Search for the cell housing the specified text and yield its [x, y] center coordinate. 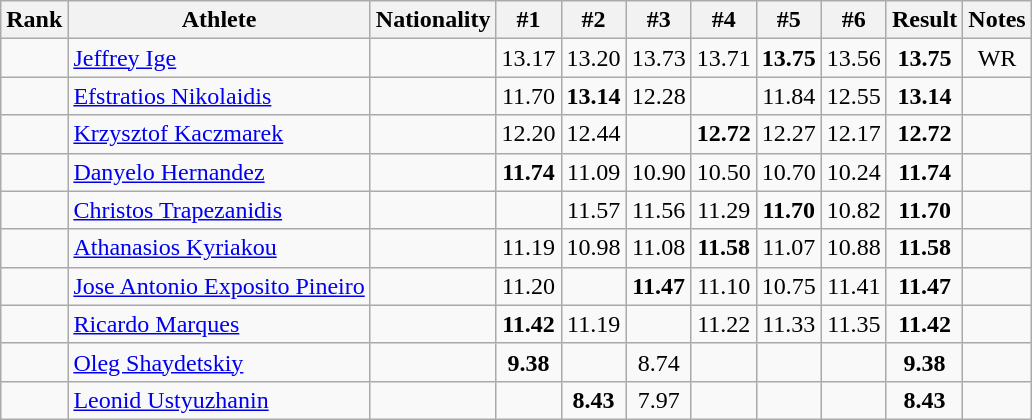
Danyelo Hernandez [219, 172]
12.44 [594, 134]
11.41 [854, 286]
#4 [724, 20]
#2 [594, 20]
Nationality [433, 20]
10.70 [788, 172]
Oleg Shaydetskiy [219, 362]
Result [924, 20]
11.56 [658, 210]
10.98 [594, 248]
11.84 [788, 96]
11.22 [724, 324]
Notes [997, 20]
8.74 [658, 362]
12.20 [528, 134]
Efstratios Nikolaidis [219, 96]
13.71 [724, 58]
10.90 [658, 172]
10.82 [854, 210]
Athanasios Kyriakou [219, 248]
12.28 [658, 96]
Ricardo Marques [219, 324]
10.24 [854, 172]
11.09 [594, 172]
Rank [34, 20]
Christos Trapezanidis [219, 210]
12.55 [854, 96]
#3 [658, 20]
11.29 [724, 210]
Jose Antonio Exposito Pineiro [219, 286]
13.73 [658, 58]
10.88 [854, 248]
11.35 [854, 324]
#1 [528, 20]
WR [997, 58]
#6 [854, 20]
11.20 [528, 286]
12.27 [788, 134]
Krzysztof Kaczmarek [219, 134]
13.20 [594, 58]
10.75 [788, 286]
12.17 [854, 134]
#5 [788, 20]
13.17 [528, 58]
Jeffrey Ige [219, 58]
7.97 [658, 400]
11.08 [658, 248]
11.57 [594, 210]
Leonid Ustyuzhanin [219, 400]
13.56 [854, 58]
Athlete [219, 20]
11.10 [724, 286]
11.33 [788, 324]
10.50 [724, 172]
11.07 [788, 248]
